Identify which cell holds the provided text, then report its [X, Y] central coordinate. 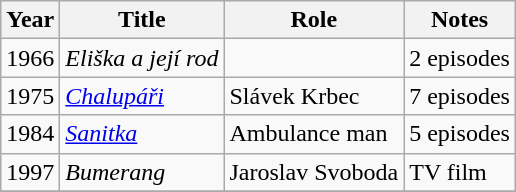
Role [314, 20]
7 episodes [460, 96]
1975 [30, 96]
2 episodes [460, 58]
Title [142, 20]
Slávek Krbec [314, 96]
TV film [460, 172]
5 episodes [460, 134]
1997 [30, 172]
1966 [30, 58]
Year [30, 20]
Ambulance man [314, 134]
Eliška a její rod [142, 58]
Chalupáři [142, 96]
Notes [460, 20]
Jaroslav Svoboda [314, 172]
1984 [30, 134]
Bumerang [142, 172]
Sanitka [142, 134]
